Return (X, Y) of the center of cell containing provided text 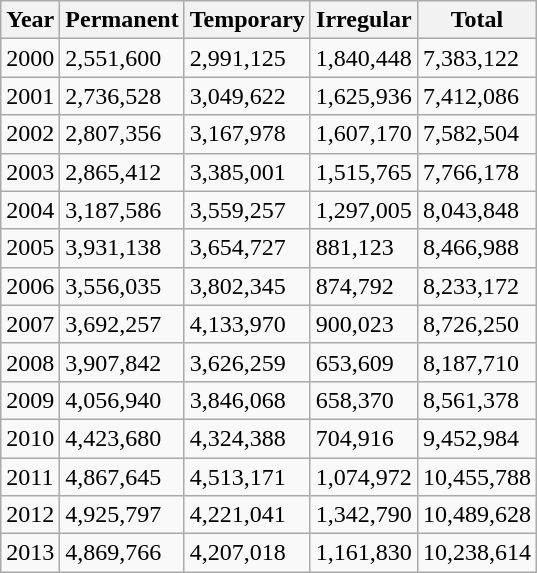
4,423,680 (122, 438)
3,385,001 (247, 172)
3,049,622 (247, 96)
3,556,035 (122, 286)
10,238,614 (476, 553)
8,043,848 (476, 210)
Permanent (122, 20)
4,869,766 (122, 553)
7,582,504 (476, 134)
10,455,788 (476, 477)
1,625,936 (364, 96)
2000 (30, 58)
Irregular (364, 20)
2002 (30, 134)
3,846,068 (247, 400)
2,991,125 (247, 58)
10,489,628 (476, 515)
4,513,171 (247, 477)
Year (30, 20)
7,412,086 (476, 96)
874,792 (364, 286)
2004 (30, 210)
8,233,172 (476, 286)
7,383,122 (476, 58)
4,925,797 (122, 515)
658,370 (364, 400)
3,187,586 (122, 210)
Total (476, 20)
2005 (30, 248)
3,802,345 (247, 286)
1,840,448 (364, 58)
1,607,170 (364, 134)
3,907,842 (122, 362)
2006 (30, 286)
4,207,018 (247, 553)
1,074,972 (364, 477)
7,766,178 (476, 172)
2,807,356 (122, 134)
3,559,257 (247, 210)
881,123 (364, 248)
2007 (30, 324)
900,023 (364, 324)
3,931,138 (122, 248)
2,865,412 (122, 172)
4,221,041 (247, 515)
3,626,259 (247, 362)
4,324,388 (247, 438)
4,867,645 (122, 477)
2013 (30, 553)
4,133,970 (247, 324)
1,161,830 (364, 553)
1,515,765 (364, 172)
2001 (30, 96)
8,466,988 (476, 248)
3,692,257 (122, 324)
8,187,710 (476, 362)
Temporary (247, 20)
9,452,984 (476, 438)
3,167,978 (247, 134)
704,916 (364, 438)
3,654,727 (247, 248)
4,056,940 (122, 400)
8,561,378 (476, 400)
2011 (30, 477)
8,726,250 (476, 324)
2012 (30, 515)
2009 (30, 400)
2010 (30, 438)
1,342,790 (364, 515)
2,736,528 (122, 96)
2003 (30, 172)
653,609 (364, 362)
2008 (30, 362)
1,297,005 (364, 210)
2,551,600 (122, 58)
